Return [X, Y] of the center of cell containing provided text 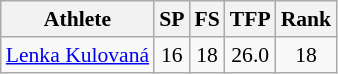
SP [172, 19]
FS [206, 19]
Athlete [78, 19]
16 [172, 55]
Lenka Kulovaná [78, 55]
26.0 [250, 55]
Rank [306, 19]
TFP [250, 19]
